Extract the (x, y) coordinate from the center of the cell holding the provided text.  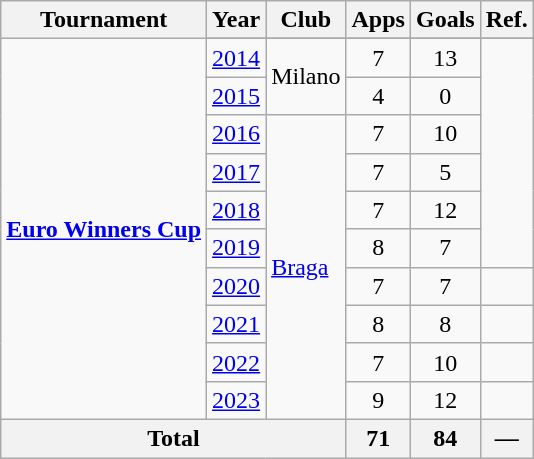
4 (378, 96)
Apps (378, 20)
Year (236, 20)
2017 (236, 172)
2015 (236, 96)
2020 (236, 286)
2018 (236, 210)
13 (445, 58)
Euro Winners Cup (104, 230)
84 (445, 438)
Tournament (104, 20)
Braga (306, 267)
2023 (236, 400)
2014 (236, 58)
5 (445, 172)
Club (306, 20)
71 (378, 438)
Ref. (506, 20)
2021 (236, 324)
0 (445, 96)
Total (174, 438)
Goals (445, 20)
Milano (306, 77)
2016 (236, 134)
9 (378, 400)
2022 (236, 362)
2019 (236, 248)
— (506, 438)
